Return (x, y) of the center of cell containing provided text 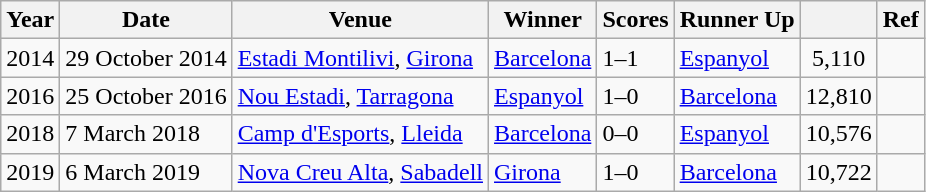
29 October 2014 (146, 58)
Scores (636, 20)
2018 (30, 134)
5,110 (838, 58)
Nova Creu Alta, Sabadell (360, 172)
0–0 (636, 134)
Venue (360, 20)
Estadi Montilivi, Girona (360, 58)
10,722 (838, 172)
7 March 2018 (146, 134)
Ref (900, 20)
Nou Estadi, Tarragona (360, 96)
10,576 (838, 134)
Year (30, 20)
2014 (30, 58)
Runner Up (737, 20)
Girona (543, 172)
Camp d'Esports, Lleida (360, 134)
2019 (30, 172)
6 March 2019 (146, 172)
25 October 2016 (146, 96)
2016 (30, 96)
Winner (543, 20)
1–1 (636, 58)
Date (146, 20)
12,810 (838, 96)
